Return the (x, y) coordinate for the center point of the cell that contains the specified text.  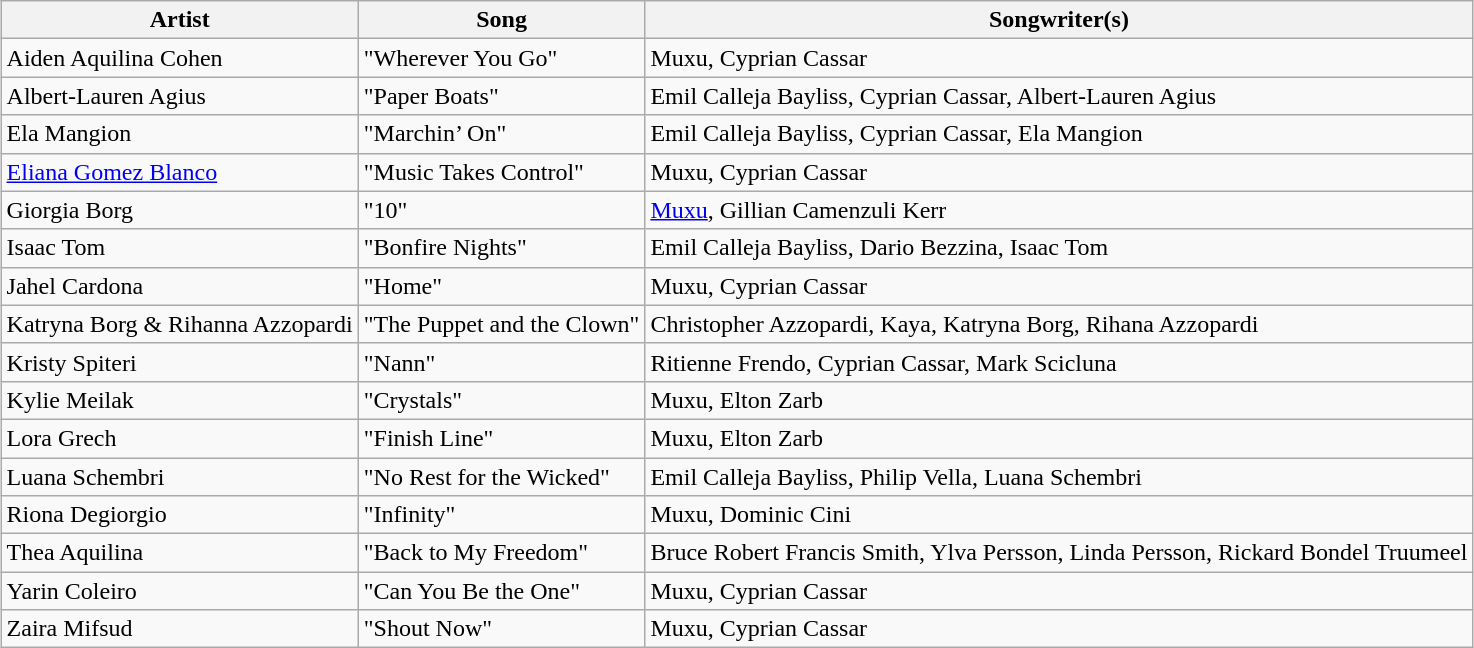
"Bonfire Nights" (502, 248)
Kylie Meilak (180, 400)
"10" (502, 210)
"Finish Line" (502, 438)
Giorgia Borg (180, 210)
Bruce Robert Francis Smith, Ylva Persson, Linda Persson, Rickard Bondel Truumeel (1059, 553)
Emil Calleja Bayliss, Philip Vella, Luana Schembri (1059, 477)
"Can You Be the One" (502, 591)
Luana Schembri (180, 477)
Lora Grech (180, 438)
"Back to My Freedom" (502, 553)
"Paper Boats" (502, 96)
"Nann" (502, 362)
"Wherever You Go" (502, 58)
"Music Takes Control" (502, 172)
Jahel Cardona (180, 286)
"Shout Now" (502, 629)
Kristy Spiteri (180, 362)
Artist (180, 20)
Katryna Borg & Rihanna Azzopardi (180, 324)
"Infinity" (502, 515)
Albert-Lauren Agius (180, 96)
Thea Aquilina (180, 553)
Ela Mangion (180, 134)
Yarin Coleiro (180, 591)
Muxu, Dominic Cini (1059, 515)
Aiden Aquilina Cohen (180, 58)
"Home" (502, 286)
Emil Calleja Bayliss, Cyprian Cassar, Ela Mangion (1059, 134)
"No Rest for the Wicked" (502, 477)
Muxu, Gillian Camenzuli Kerr (1059, 210)
"The Puppet and the Clown" (502, 324)
Eliana Gomez Blanco (180, 172)
Emil Calleja Bayliss, Cyprian Cassar, Albert-Lauren Agius (1059, 96)
Riona Degiorgio (180, 515)
Ritienne Frendo, Cyprian Cassar, Mark Scicluna (1059, 362)
Emil Calleja Bayliss, Dario Bezzina, Isaac Tom (1059, 248)
"Marchin’ On" (502, 134)
"Crystals" (502, 400)
Isaac Tom (180, 248)
Songwriter(s) (1059, 20)
Zaira Mifsud (180, 629)
Song (502, 20)
Christopher Azzopardi, Kaya, Katryna Borg, Rihana Azzopardi (1059, 324)
